Find where the given text appears and provide that cell's center as (x, y) coordinate. 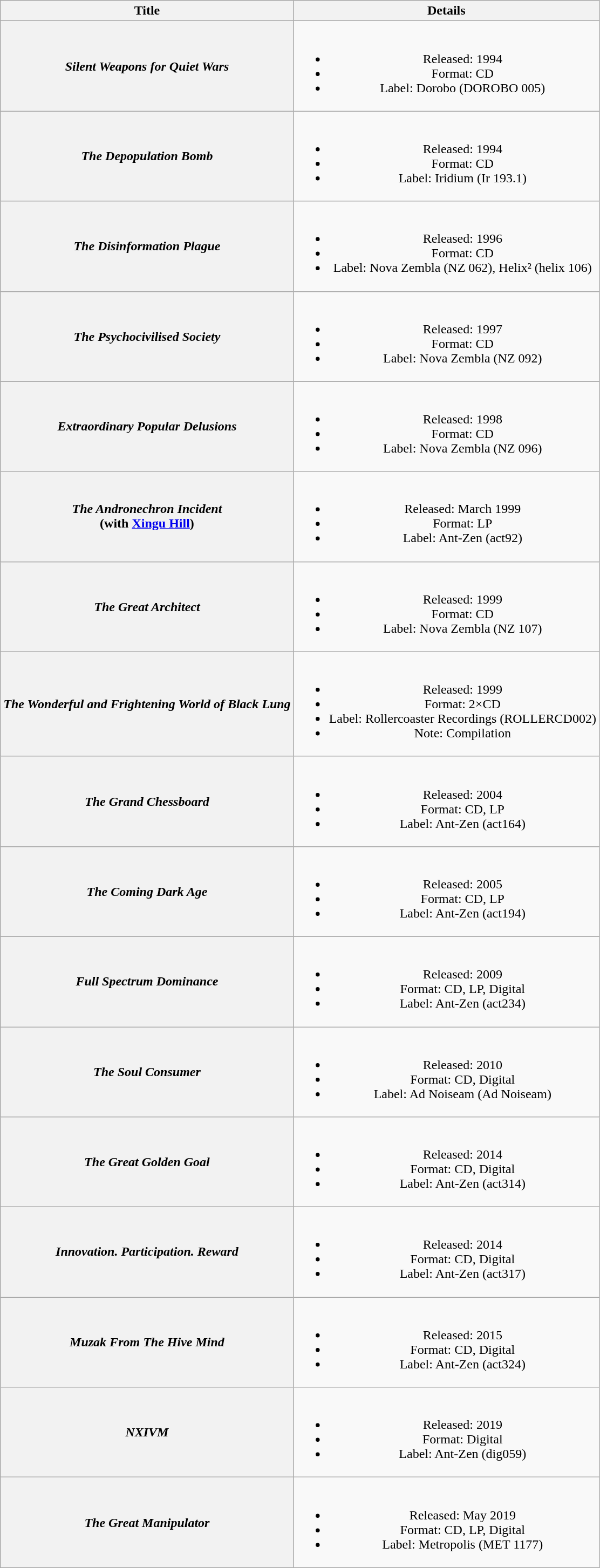
Released: 2005Format: CD, LPLabel: Ant-Zen (act194) (446, 891)
Released: 2014Format: CD, DigitalLabel: Ant-Zen (act317) (446, 1252)
The Great Golden Goal (147, 1162)
The Great Manipulator (147, 1522)
The Depopulation Bomb (147, 156)
The Andronechron Incident (with Xingu Hill) (147, 517)
Title (147, 11)
The Great Architect (147, 606)
The Wonderful and Frightening World of Black Lung (147, 704)
NXIVM (147, 1433)
Released: May 2019Format: CD, LP, DigitalLabel: Metropolis (MET 1177) (446, 1522)
The Soul Consumer (147, 1072)
Released: 2009Format: CD, LP, DigitalLabel: Ant-Zen (act234) (446, 982)
Released: 1997Format: CDLabel: Nova Zembla (NZ 092) (446, 337)
The Disinformation Plague (147, 246)
Innovation. Participation. Reward (147, 1252)
Released: 1996Format: CDLabel: Nova Zembla (NZ 062), Helix² (helix 106) (446, 246)
Released: 1999Format: 2×CDLabel: Rollercoaster Recordings (ROLLERCD002)Note: Compilation (446, 704)
Extraordinary Popular Delusions (147, 426)
Released: 1994Format: CDLabel: Dorobo (DOROBO 005) (446, 66)
Released: 2014Format: CD, DigitalLabel: Ant-Zen (act314) (446, 1162)
Released: 1998Format: CDLabel: Nova Zembla (NZ 096) (446, 426)
Muzak From The Hive Mind (147, 1342)
Released: 2015Format: CD, DigitalLabel: Ant-Zen (act324) (446, 1342)
Released: 2004Format: CD, LPLabel: Ant-Zen (act164) (446, 802)
Full Spectrum Dominance (147, 982)
Released: 2019Format: DigitalLabel: Ant-Zen (dig059) (446, 1433)
Released: 1994Format: CDLabel: Iridium (Ir 193.1) (446, 156)
Released: March 1999Format: LPLabel: Ant-Zen (act92) (446, 517)
The Psychocivilised Society (147, 337)
The Grand Chessboard (147, 802)
Released: 1999Format: CDLabel: Nova Zembla (NZ 107) (446, 606)
Released: 2010Format: CD, DigitalLabel: Ad Noiseam (Ad Noiseam) (446, 1072)
The Coming Dark Age (147, 891)
Silent Weapons for Quiet Wars (147, 66)
Details (446, 11)
